Pinpoint the cell where the given text exists, returning its (x, y) midpoint coordinate. 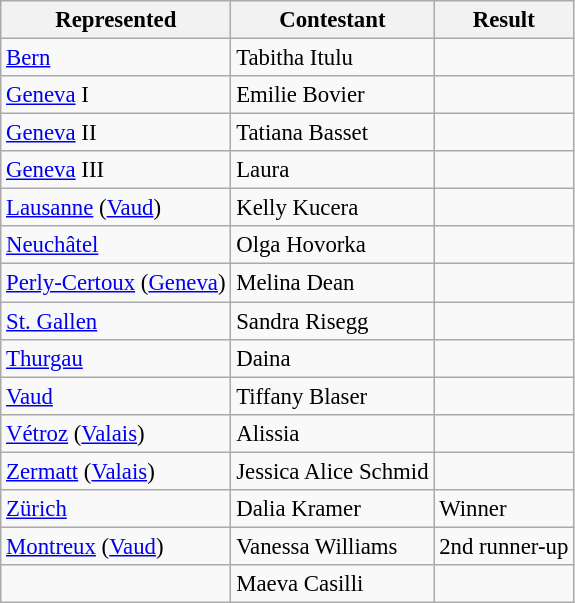
Lausanne (Vaud) (116, 208)
Winner (504, 509)
Emilie Bovier (332, 95)
Perly-Certoux (Geneva) (116, 283)
Montreux (Vaud) (116, 546)
Jessica Alice Schmid (332, 471)
Tabitha Itulu (332, 58)
Kelly Kucera (332, 208)
Thurgau (116, 358)
Daina (332, 358)
2nd runner-up (504, 546)
Represented (116, 20)
Neuchâtel (116, 245)
Vétroz (Valais) (116, 433)
Zermatt (Valais) (116, 471)
Tiffany Blaser (332, 396)
Melina Dean (332, 283)
Geneva I (116, 95)
Tatiana Basset (332, 133)
Result (504, 20)
Alissia (332, 433)
Maeva Casilli (332, 584)
St. Gallen (116, 321)
Olga Hovorka (332, 245)
Vaud (116, 396)
Bern (116, 58)
Zürich (116, 509)
Contestant (332, 20)
Sandra Risegg (332, 321)
Geneva III (116, 170)
Laura (332, 170)
Geneva II (116, 133)
Dalia Kramer (332, 509)
Vanessa Williams (332, 546)
